Capture the cell that displays the provided text and extract its [x, y] central coordinate. 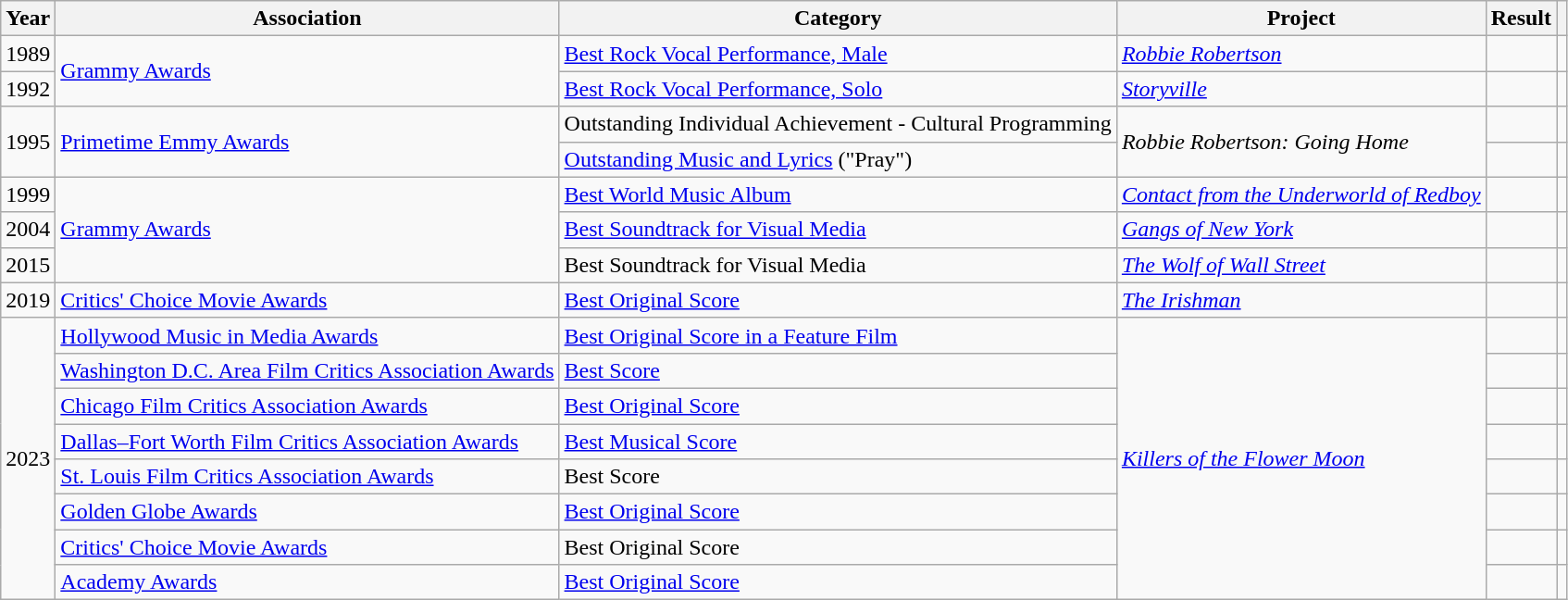
Best Rock Vocal Performance, Solo [838, 89]
Chicago Film Critics Association Awards [307, 406]
Project [1301, 19]
1989 [28, 54]
Academy Awards [307, 582]
1995 [28, 142]
Best Musical Score [838, 442]
2023 [28, 458]
Robbie Robertson [1301, 54]
Golden Globe Awards [307, 512]
Robbie Robertson: Going Home [1301, 142]
2019 [28, 300]
Killers of the Flower Moon [1301, 458]
Storyville [1301, 89]
Association [307, 19]
St. Louis Film Critics Association Awards [307, 477]
1999 [28, 194]
2015 [28, 265]
Primetime Emmy Awards [307, 142]
Washington D.C. Area Film Critics Association Awards [307, 370]
Result [1521, 19]
Hollywood Music in Media Awards [307, 335]
Outstanding Individual Achievement - Cultural Programming [838, 124]
Best Rock Vocal Performance, Male [838, 54]
The Wolf of Wall Street [1301, 265]
Outstanding Music and Lyrics ("Pray") [838, 159]
The Irishman [1301, 300]
Gangs of New York [1301, 230]
Category [838, 19]
Dallas–Fort Worth Film Critics Association Awards [307, 442]
Best Original Score in a Feature Film [838, 335]
Year [28, 19]
Contact from the Underworld of Redboy [1301, 194]
Best World Music Album [838, 194]
1992 [28, 89]
2004 [28, 230]
